Capture the cell that displays the provided text and extract its (x, y) central coordinate. 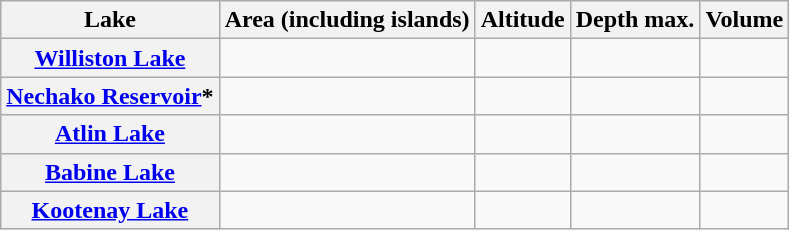
Lake (110, 20)
Volume (744, 20)
Babine Lake (110, 172)
Depth max. (635, 20)
Kootenay Lake (110, 210)
Nechako Reservoir* (110, 96)
Atlin Lake (110, 134)
Altitude (522, 20)
Area (including islands) (347, 20)
Williston Lake (110, 58)
